Return (X, Y) of the center of cell containing provided text 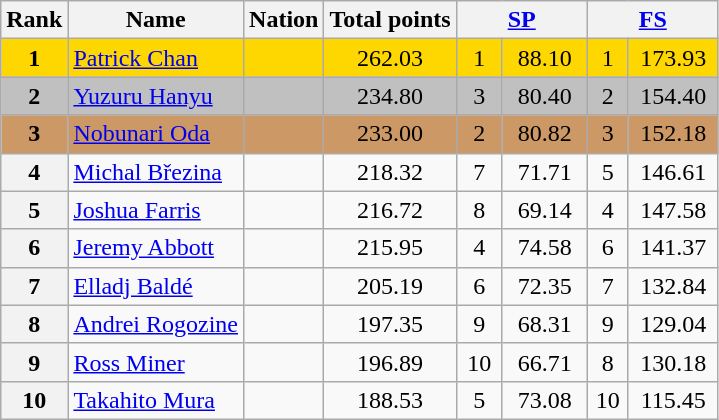
Michal Březina (156, 172)
Name (156, 20)
233.00 (390, 134)
88.10 (544, 58)
Patrick Chan (156, 58)
73.08 (544, 400)
80.40 (544, 96)
196.89 (390, 362)
Takahito Mura (156, 400)
147.58 (673, 210)
74.58 (544, 248)
72.35 (544, 286)
188.53 (390, 400)
197.35 (390, 324)
Andrei Rogozine (156, 324)
154.40 (673, 96)
68.31 (544, 324)
Ross Miner (156, 362)
Nation (284, 20)
132.84 (673, 286)
146.61 (673, 172)
129.04 (673, 324)
234.80 (390, 96)
141.37 (673, 248)
Rank (34, 20)
152.18 (673, 134)
Nobunari Oda (156, 134)
262.03 (390, 58)
218.32 (390, 172)
216.72 (390, 210)
80.82 (544, 134)
FS (652, 20)
Joshua Farris (156, 210)
SP (522, 20)
215.95 (390, 248)
71.71 (544, 172)
115.45 (673, 400)
Jeremy Abbott (156, 248)
205.19 (390, 286)
Total points (390, 20)
69.14 (544, 210)
Elladj Baldé (156, 286)
Yuzuru Hanyu (156, 96)
173.93 (673, 58)
66.71 (544, 362)
130.18 (673, 362)
